From the cell containing the given text, extract its center point as (x, y) coordinate. 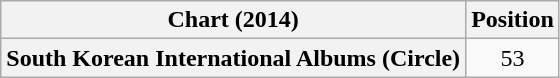
53 (513, 58)
Position (513, 20)
Chart (2014) (234, 20)
South Korean International Albums (Circle) (234, 58)
